Capture the cell that displays the provided text and extract its [x, y] central coordinate. 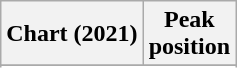
Chart (2021) [72, 34]
Peakposition [189, 34]
